Capture the cell that displays the provided text and extract its [X, Y] central coordinate. 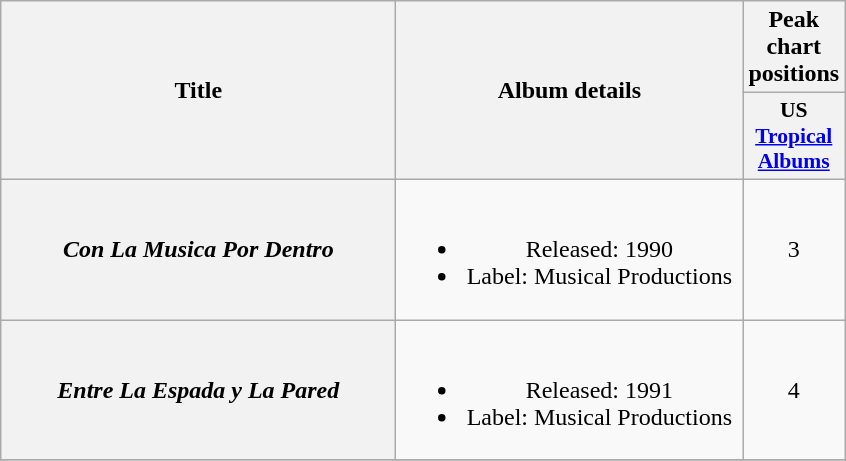
Released: 1991Label: Musical Productions [570, 390]
US Tropical Albums [794, 136]
Peak chart positions [794, 47]
Con La Musica Por Dentro [198, 249]
Entre La Espada y La Pared [198, 390]
3 [794, 249]
Title [198, 90]
Album details [570, 90]
Released: 1990Label: Musical Productions [570, 249]
4 [794, 390]
